Provide the (x, y) coordinate of the cell's center where the given text is located.  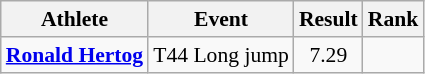
Rank (394, 19)
7.29 (328, 55)
Athlete (74, 19)
T44 Long jump (221, 55)
Result (328, 19)
Ronald Hertog (74, 55)
Event (221, 19)
